Extract the [X, Y] coordinate from the center of the cell holding the provided text.  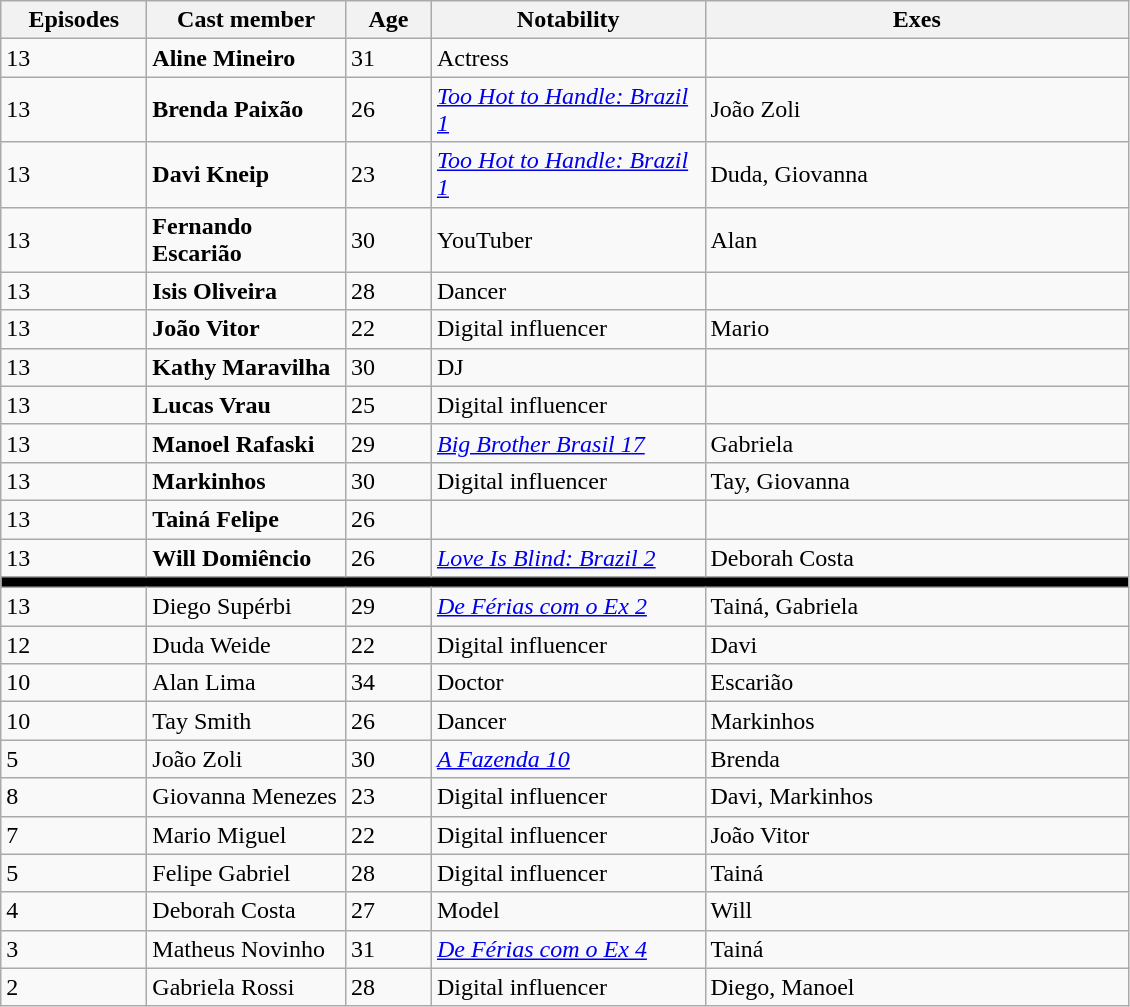
Gabriela [917, 443]
Duda, Giovanna [917, 174]
Will [917, 911]
Actress [568, 58]
Love Is Blind: Brazil 2 [568, 557]
Episodes [74, 20]
Cast member [246, 20]
DJ [568, 367]
12 [74, 645]
27 [388, 911]
De Férias com o Ex 4 [568, 949]
Mario Miguel [246, 835]
Mario [917, 329]
Matheus Novinho [246, 949]
Diego Supérbi [246, 607]
Duda Weide [246, 645]
Lucas Vrau [246, 405]
8 [74, 797]
Kathy Maravilha [246, 367]
Brenda Paixão [246, 110]
Gabriela Rossi [246, 987]
25 [388, 405]
Brenda [917, 759]
Davi [917, 645]
YouTuber [568, 240]
Felipe Gabriel [246, 873]
Diego, Manoel [917, 987]
A Fazenda 10 [568, 759]
Isis Oliveira [246, 291]
Tainá Felipe [246, 519]
Escarião [917, 683]
Davi Kneip [246, 174]
Exes [917, 20]
Manoel Rafaski [246, 443]
Alan Lima [246, 683]
Tay Smith [246, 721]
Notability [568, 20]
Alan [917, 240]
Age [388, 20]
3 [74, 949]
Fernando Escarião [246, 240]
Giovanna Menezes [246, 797]
De Férias com o Ex 2 [568, 607]
Tainá, Gabriela [917, 607]
Aline Mineiro [246, 58]
4 [74, 911]
Doctor [568, 683]
Model [568, 911]
Davi, Markinhos [917, 797]
2 [74, 987]
7 [74, 835]
Tay, Giovanna [917, 481]
34 [388, 683]
Big Brother Brasil 17 [568, 443]
Will Domiêncio [246, 557]
